Capture the cell that displays the provided text and extract its (X, Y) central coordinate. 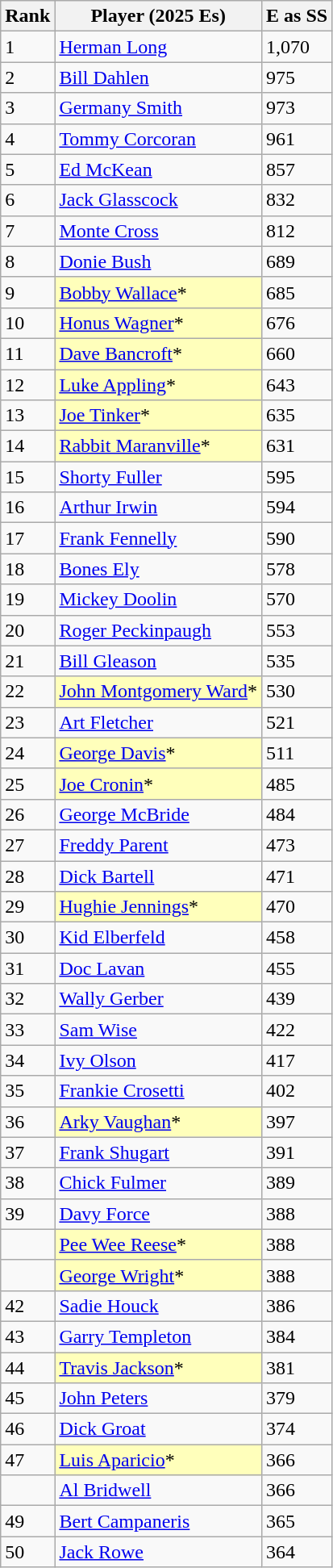
Herman Long (158, 47)
Freddy Parent (158, 845)
Bert Campaneris (158, 1521)
21 (27, 661)
Joe Tinker* (158, 416)
364 (297, 1552)
Rank (27, 16)
Bill Gleason (158, 661)
511 (297, 753)
485 (297, 784)
17 (27, 538)
660 (297, 353)
36 (27, 1122)
Art Fletcher (158, 722)
10 (27, 323)
43 (27, 1336)
3 (27, 108)
5 (27, 169)
Dick Bartell (158, 876)
26 (27, 814)
46 (27, 1429)
Jack Rowe (158, 1552)
Doc Lavan (158, 968)
Donie Bush (158, 261)
Roger Peckinpaugh (158, 630)
643 (297, 385)
George McBride (158, 814)
20 (27, 630)
31 (27, 968)
1,070 (297, 47)
30 (27, 938)
18 (27, 569)
Al Bridwell (158, 1491)
9 (27, 292)
George Davis* (158, 753)
Luke Appling* (158, 385)
Ivy Olson (158, 1060)
521 (297, 722)
Tommy Corcoran (158, 139)
19 (27, 600)
45 (27, 1399)
Rabbit Maranville* (158, 446)
Garry Templeton (158, 1336)
Ed McKean (158, 169)
417 (297, 1060)
386 (297, 1306)
1 (27, 47)
470 (297, 907)
961 (297, 139)
Sadie Houck (158, 1306)
27 (27, 845)
Bill Dahlen (158, 77)
49 (27, 1521)
594 (297, 508)
Sam Wise (158, 1030)
973 (297, 108)
Travis Jackson* (158, 1368)
28 (27, 876)
590 (297, 538)
E as SS (297, 16)
35 (27, 1091)
374 (297, 1429)
471 (297, 876)
Germany Smith (158, 108)
John Montgomery Ward* (158, 692)
2 (27, 77)
812 (297, 231)
379 (297, 1399)
6 (27, 200)
Bobby Wallace* (158, 292)
Arky Vaughan* (158, 1122)
Mickey Doolin (158, 600)
Arthur Irwin (158, 508)
Dick Groat (158, 1429)
38 (27, 1183)
389 (297, 1183)
12 (27, 385)
7 (27, 231)
Player (2025 Es) (158, 16)
Joe Cronin* (158, 784)
689 (297, 261)
8 (27, 261)
484 (297, 814)
578 (297, 569)
631 (297, 446)
John Peters (158, 1399)
Dave Bancroft* (158, 353)
George Wright* (158, 1275)
635 (297, 416)
16 (27, 508)
33 (27, 1030)
553 (297, 630)
Wally Gerber (158, 999)
25 (27, 784)
397 (297, 1122)
530 (297, 692)
391 (297, 1152)
Frank Fennelly (158, 538)
24 (27, 753)
384 (297, 1336)
44 (27, 1368)
37 (27, 1152)
381 (297, 1368)
14 (27, 446)
Honus Wagner* (158, 323)
42 (27, 1306)
Kid Elberfeld (158, 938)
Monte Cross (158, 231)
Chick Fulmer (158, 1183)
11 (27, 353)
473 (297, 845)
857 (297, 169)
Hughie Jennings* (158, 907)
39 (27, 1214)
Shorty Fuller (158, 477)
685 (297, 292)
832 (297, 200)
422 (297, 1030)
975 (297, 77)
22 (27, 692)
34 (27, 1060)
47 (27, 1460)
Frankie Crosetti (158, 1091)
595 (297, 477)
50 (27, 1552)
29 (27, 907)
402 (297, 1091)
Davy Force (158, 1214)
23 (27, 722)
439 (297, 999)
570 (297, 600)
4 (27, 139)
13 (27, 416)
Luis Aparicio* (158, 1460)
Bones Ely (158, 569)
Pee Wee Reese* (158, 1244)
365 (297, 1521)
Jack Glasscock (158, 200)
455 (297, 968)
15 (27, 477)
535 (297, 661)
676 (297, 323)
458 (297, 938)
Frank Shugart (158, 1152)
32 (27, 999)
